For the text-containing cell, return its midpoint in [X, Y] coordinate format. 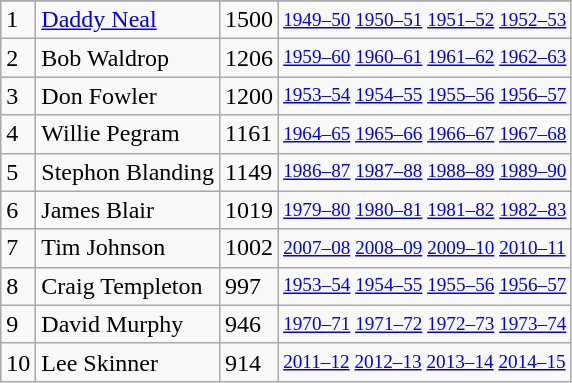
9 [18, 324]
997 [250, 286]
Tim Johnson [128, 248]
1964–65 1965–66 1966–67 1967–68 [425, 134]
8 [18, 286]
Bob Waldrop [128, 58]
1002 [250, 248]
10 [18, 362]
1986–87 1987–88 1988–89 1989–90 [425, 172]
7 [18, 248]
2 [18, 58]
Lee Skinner [128, 362]
1970–71 1971–72 1972–73 1973–74 [425, 324]
Craig Templeton [128, 286]
6 [18, 210]
1149 [250, 172]
Willie Pegram [128, 134]
1949–50 1950–51 1951–52 1952–53 [425, 20]
1979–80 1980–81 1981–82 1982–83 [425, 210]
914 [250, 362]
3 [18, 96]
1 [18, 20]
1500 [250, 20]
Stephon Blanding [128, 172]
James Blair [128, 210]
946 [250, 324]
2007–08 2008–09 2009–10 2010–11 [425, 248]
1206 [250, 58]
4 [18, 134]
David Murphy [128, 324]
Don Fowler [128, 96]
Daddy Neal [128, 20]
1161 [250, 134]
1200 [250, 96]
2011–12 2012–13 2013–14 2014–15 [425, 362]
1959–60 1960–61 1961–62 1962–63 [425, 58]
5 [18, 172]
1019 [250, 210]
